Identify which cell holds the provided text, then report its (x, y) central coordinate. 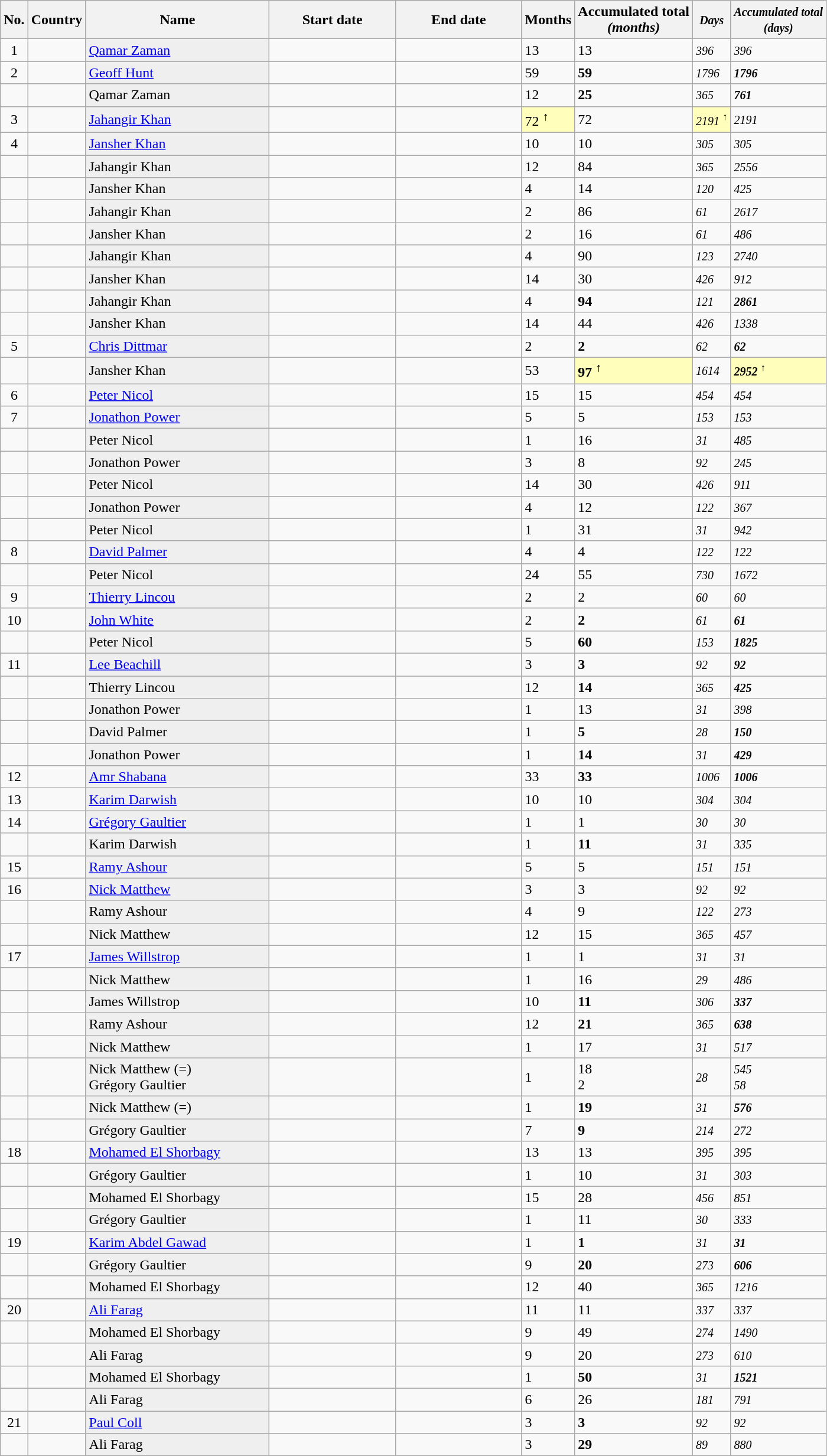
1216 (779, 1287)
John White (177, 619)
335 (779, 844)
72 ↑ (548, 119)
2191 (779, 119)
89 (712, 1445)
2740 (779, 256)
2556 (779, 167)
Name (177, 20)
Months (548, 20)
367 (779, 507)
1825 (779, 642)
Nick Matthew (=)Grégory Gaultier (177, 1077)
Geoff Hunt (177, 73)
214 (712, 1130)
121 (712, 301)
53 (548, 371)
912 (779, 279)
End date (459, 20)
18 (14, 1153)
2617 (779, 211)
429 (779, 755)
911 (779, 485)
245 (779, 462)
Accumulated total(days) (779, 20)
84 (634, 167)
94 (634, 301)
485 (779, 440)
54558 (779, 1077)
880 (779, 1445)
1338 (779, 324)
638 (779, 1024)
44 (634, 324)
1614 (712, 371)
120 (712, 189)
123 (712, 256)
55 (634, 574)
150 (779, 732)
40 (634, 1287)
1521 (779, 1377)
Days (712, 20)
Accumulated total(months) (634, 20)
2191 ↑ (712, 119)
Paul Coll (177, 1422)
272 (779, 1130)
26 (634, 1399)
Karim Abdel Gawad (177, 1242)
1672 (779, 574)
2861 (779, 301)
517 (779, 1047)
Chris Dittmar (177, 346)
25 (634, 95)
398 (779, 710)
Nick Matthew (=) (177, 1108)
274 (712, 1332)
72 (634, 119)
181 (712, 1399)
730 (712, 574)
303 (779, 1175)
576 (779, 1108)
761 (779, 95)
No. (14, 20)
50 (634, 1377)
942 (779, 530)
49 (634, 1332)
610 (779, 1354)
182 (634, 1077)
24 (548, 574)
851 (779, 1197)
90 (634, 256)
97 ↑ (634, 371)
333 (779, 1220)
1490 (779, 1332)
Lee Beachill (177, 664)
791 (779, 1399)
Start date (333, 20)
Amr Shabana (177, 777)
306 (712, 1001)
86 (634, 211)
456 (712, 1197)
Country (57, 20)
606 (779, 1265)
2952 ↑ (779, 371)
457 (779, 934)
